Detect which cell encompasses the target text, then output its (x, y) center coordinate. 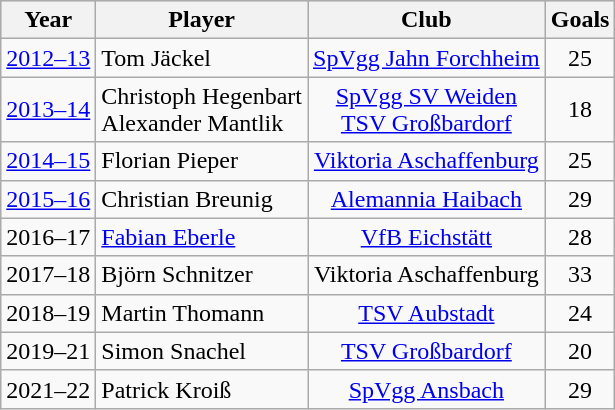
Goals (580, 20)
33 (580, 275)
2015–16 (48, 199)
SpVgg Ansbach (427, 389)
Florian Pieper (202, 161)
SpVgg Jahn Forchheim (427, 58)
2012–13 (48, 58)
28 (580, 237)
Fabian Eberle (202, 237)
Player (202, 20)
TSV Aubstadt (427, 313)
20 (580, 351)
Alemannia Haibach (427, 199)
Tom Jäckel (202, 58)
Christoph Hegenbart Alexander Mantlik (202, 110)
2014–15 (48, 161)
Year (48, 20)
18 (580, 110)
Martin Thomann (202, 313)
24 (580, 313)
2016–17 (48, 237)
Björn Schnitzer (202, 275)
2013–14 (48, 110)
2018–19 (48, 313)
Simon Snachel (202, 351)
2021–22 (48, 389)
SpVgg SV Weiden TSV Großbardorf (427, 110)
VfB Eichstätt (427, 237)
Christian Breunig (202, 199)
2017–18 (48, 275)
Patrick Kroiß (202, 389)
2019–21 (48, 351)
Club (427, 20)
TSV Großbardorf (427, 351)
